Scan for the cell matching the given text and deliver its (X, Y) coordinate at center. 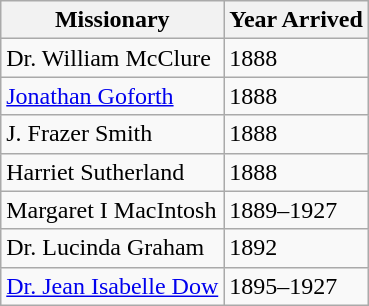
Dr. William McClure (112, 58)
J. Frazer Smith (112, 134)
1895–1927 (296, 286)
Jonathan Goforth (112, 96)
Dr. Jean Isabelle Dow (112, 286)
Year Arrived (296, 20)
Dr. Lucinda Graham (112, 248)
1889–1927 (296, 210)
1892 (296, 248)
Margaret I MacIntosh (112, 210)
Missionary (112, 20)
Harriet Sutherland (112, 172)
